Pinpoint the cell where the given text exists, returning its [x, y] midpoint coordinate. 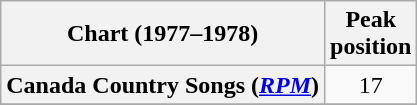
Chart (1977–1978) [163, 34]
17 [371, 85]
Peak position [371, 34]
Canada Country Songs (RPM) [163, 85]
